From the cell containing the given text, extract its center point as [X, Y] coordinate. 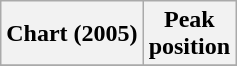
Chart (2005) [72, 34]
Peakposition [189, 34]
